Return the [X, Y] coordinate for the center point of the cell that contains the specified text.  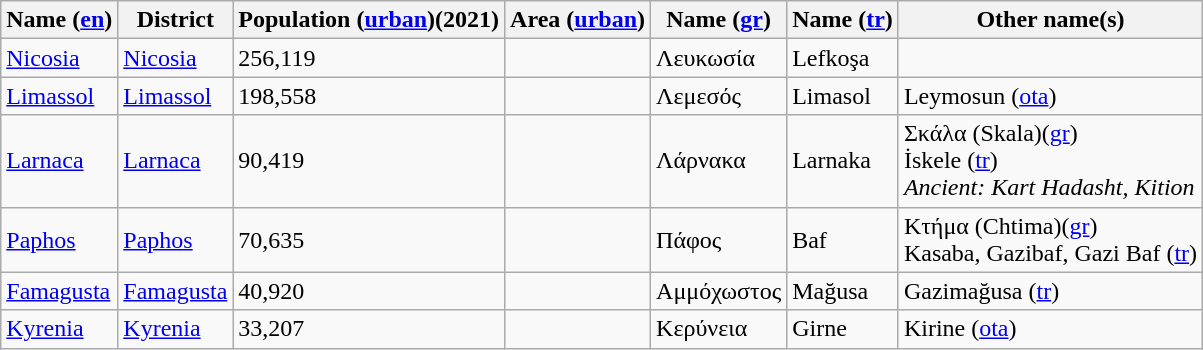
Λευκωσία [719, 58]
Kirine (ota) [1050, 329]
District [176, 20]
Area (urban) [578, 20]
Λεμεσός [719, 96]
Mağusa [843, 291]
70,635 [369, 240]
40,920 [369, 291]
Baf [843, 240]
Αμμόχωστος [719, 291]
256,119 [369, 58]
Population (urban)(2021) [369, 20]
198,558 [369, 96]
Limasol [843, 96]
Κτήμα (Chtima)(gr)Kasaba, Gazibaf, Gazi Baf (tr) [1050, 240]
Name (tr) [843, 20]
Leymosun (ota) [1050, 96]
Other name(s) [1050, 20]
90,419 [369, 161]
Girne [843, 329]
33,207 [369, 329]
Gazimağusa (tr) [1050, 291]
Σκάλα (Skala)(gr)İskele (tr)Ancient: Kart Hadasht, Kition [1050, 161]
Λάρνακα [719, 161]
Name (en) [60, 20]
Lefkoşa [843, 58]
Name (gr) [719, 20]
Larnaka [843, 161]
Πάφος [719, 240]
Κερύνεια [719, 329]
